Capture the cell that displays the provided text and extract its [x, y] central coordinate. 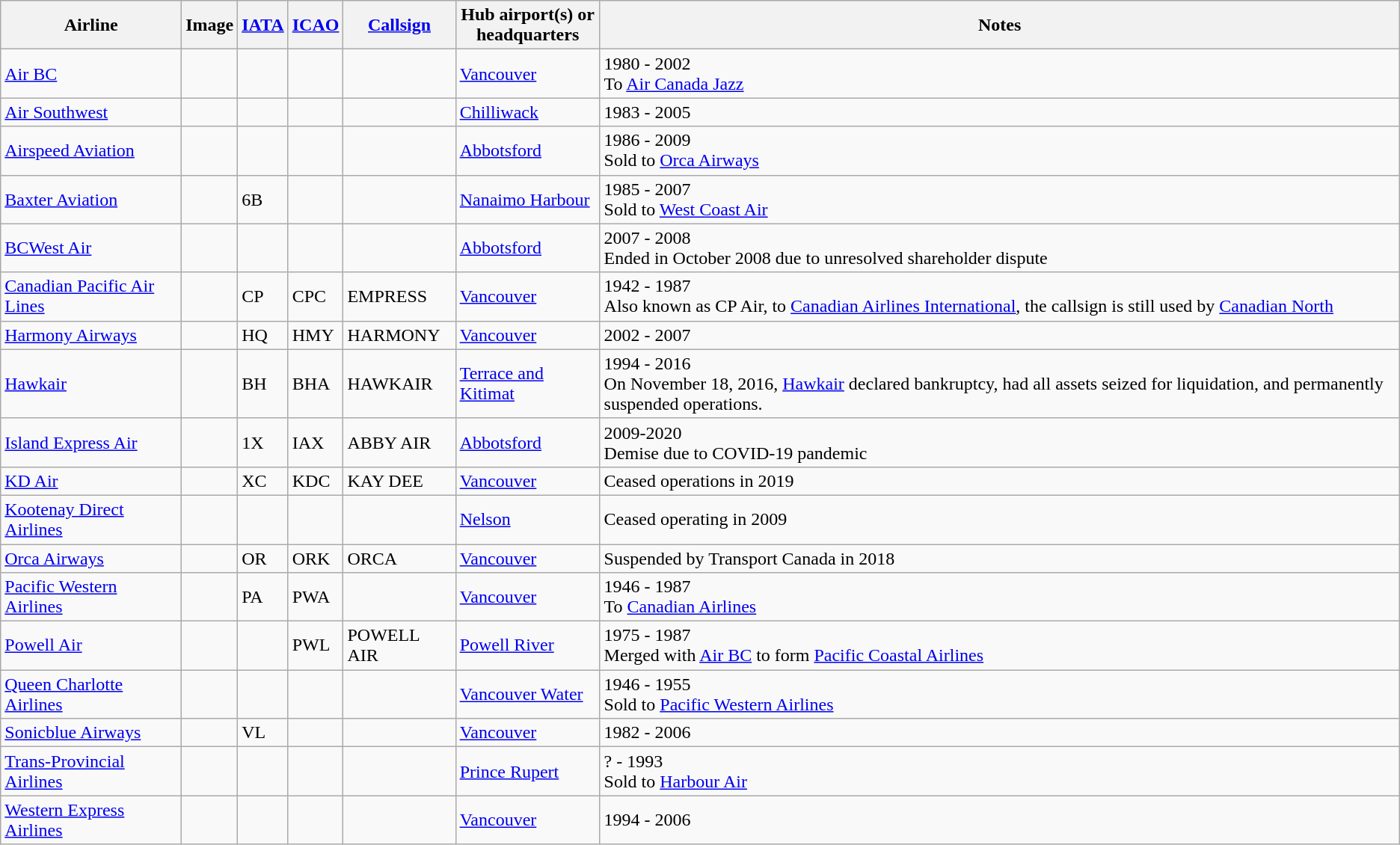
VL [263, 733]
Nanaimo Harbour [528, 199]
1X [263, 443]
PA [263, 597]
Hawkair [91, 384]
Notes [999, 25]
KDC [316, 481]
1985 - 2007Sold to West Coast Air [999, 199]
2002 - 2007 [999, 335]
Pacific Western Airlines [91, 597]
Suspended by Transport Canada in 2018 [999, 559]
Terrace and Kitimat [528, 384]
HQ [263, 335]
Airline [91, 25]
Canadian Pacific Air Lines [91, 296]
Air BC [91, 73]
Island Express Air [91, 443]
HMY [316, 335]
BHA [316, 384]
KD Air [91, 481]
HARMONY [399, 335]
KAY DEE [399, 481]
Queen Charlotte Airlines [91, 694]
Orca Airways [91, 559]
1980 - 2002To Air Canada Jazz [999, 73]
PWA [316, 597]
Ceased operating in 2009 [999, 519]
ABBY AIR [399, 443]
CP [263, 296]
Airspeed Aviation [91, 151]
1946 - 1987To Canadian Airlines [999, 597]
Hub airport(s) orheadquarters [528, 25]
ICAO [316, 25]
1994 - 2016On November 18, 2016, Hawkair declared bankruptcy, had all assets seized for liquidation, and permanently suspended operations. [999, 384]
Sonicblue Airways [91, 733]
Powell Air [91, 646]
Powell River [528, 646]
PWL [316, 646]
1975 - 1987Merged with Air BC to form Pacific Coastal Airlines [999, 646]
POWELL AIR [399, 646]
Baxter Aviation [91, 199]
1942 - 1987Also known as CP Air, to Canadian Airlines International, the callsign is still used by Canadian North [999, 296]
IATA [263, 25]
1983 - 2005 [999, 112]
Vancouver Water [528, 694]
BCWest Air [91, 248]
Callsign [399, 25]
ORCA [399, 559]
Image [209, 25]
Air Southwest [91, 112]
Trans-Provincial Airlines [91, 772]
Harmony Airways [91, 335]
Chilliwack [528, 112]
XC [263, 481]
Prince Rupert [528, 772]
Nelson [528, 519]
2009-2020Demise due to COVID-19 pandemic [999, 443]
Ceased operations in 2019 [999, 481]
IAX [316, 443]
EMPRESS [399, 296]
1986 - 2009Sold to Orca Airways [999, 151]
Kootenay Direct Airlines [91, 519]
1946 - 1955Sold to Pacific Western Airlines [999, 694]
CPC [316, 296]
2007 - 2008Ended in October 2008 due to unresolved shareholder dispute [999, 248]
BH [263, 384]
1994 - 2006 [999, 820]
HAWKAIR [399, 384]
? - 1993Sold to Harbour Air [999, 772]
OR [263, 559]
Western Express Airlines [91, 820]
ORK [316, 559]
6B [263, 199]
1982 - 2006 [999, 733]
